Determine the (x, y) coordinate at the center of the cell enclosing the given text.  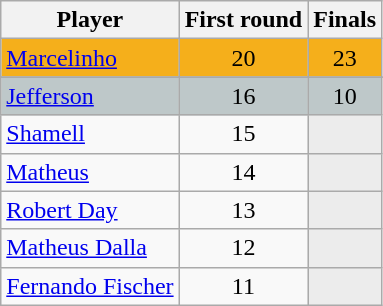
Shamell (90, 134)
20 (244, 58)
11 (244, 286)
10 (345, 96)
12 (244, 248)
Matheus (90, 172)
First round (244, 20)
15 (244, 134)
Player (90, 20)
Marcelinho (90, 58)
Fernando Fischer (90, 286)
Jefferson (90, 96)
16 (244, 96)
Finals (345, 20)
23 (345, 58)
Robert Day (90, 210)
Matheus Dalla (90, 248)
14 (244, 172)
13 (244, 210)
